Find where the given text appears and provide that cell's center as [X, Y] coordinate. 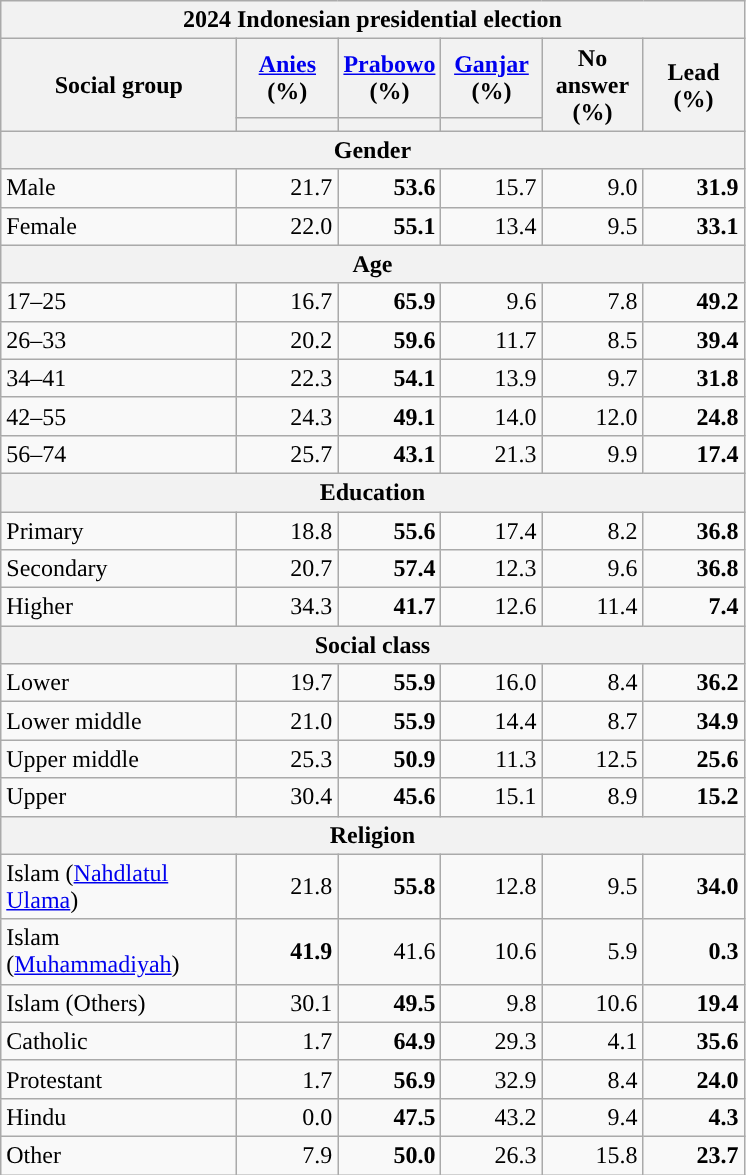
17–25 [119, 302]
11.3 [492, 759]
Social class [372, 645]
25.7 [288, 454]
19.4 [694, 1003]
30.4 [288, 797]
Upper [119, 797]
22.3 [288, 378]
30.1 [288, 1003]
12.5 [592, 759]
23.7 [694, 1155]
24.3 [288, 416]
50.9 [390, 759]
Islam (Others) [119, 1003]
24.8 [694, 416]
Ganjar(%) [492, 78]
Islam (Nahdlatul Ulama) [119, 886]
Social group [119, 85]
15.7 [492, 188]
15.8 [592, 1155]
14.4 [492, 721]
Hindu [119, 1117]
64.9 [390, 1041]
21.8 [288, 886]
12.8 [492, 886]
56–74 [119, 454]
41.9 [288, 952]
34.3 [288, 607]
12.3 [492, 569]
8.5 [592, 340]
42–55 [119, 416]
16.7 [288, 302]
25.6 [694, 759]
Prabowo(%) [390, 78]
19.7 [288, 683]
59.6 [390, 340]
12.0 [592, 416]
7.9 [288, 1155]
39.4 [694, 340]
Protestant [119, 1079]
13.9 [492, 378]
7.4 [694, 607]
0.3 [694, 952]
50.0 [390, 1155]
47.5 [390, 1117]
45.6 [390, 797]
9.9 [592, 454]
Lower middle [119, 721]
34.0 [694, 886]
32.9 [492, 1079]
25.3 [288, 759]
55.1 [390, 226]
54.1 [390, 378]
36.2 [694, 683]
34–41 [119, 378]
18.8 [288, 531]
8.9 [592, 797]
24.0 [694, 1079]
29.3 [492, 1041]
Upper middle [119, 759]
43.1 [390, 454]
2024 Indonesian presidential election [372, 20]
22.0 [288, 226]
Female [119, 226]
16.0 [492, 683]
65.9 [390, 302]
9.8 [492, 1003]
41.6 [390, 952]
14.0 [492, 416]
55.8 [390, 886]
8.7 [592, 721]
20.2 [288, 340]
4.3 [694, 1117]
9.4 [592, 1117]
Other [119, 1155]
34.9 [694, 721]
41.7 [390, 607]
Secondary [119, 569]
Islam (Muhammadiyah) [119, 952]
13.4 [492, 226]
No answer(%) [592, 85]
Anies(%) [288, 78]
15.2 [694, 797]
Primary [119, 531]
9.0 [592, 188]
49.2 [694, 302]
26.3 [492, 1155]
11.4 [592, 607]
20.7 [288, 569]
15.1 [492, 797]
7.8 [592, 302]
43.2 [492, 1117]
8.2 [592, 531]
9.7 [592, 378]
49.5 [390, 1003]
Lower [119, 683]
31.8 [694, 378]
49.1 [390, 416]
Religion [372, 835]
21.7 [288, 188]
11.7 [492, 340]
0.0 [288, 1117]
Male [119, 188]
Education [372, 492]
33.1 [694, 226]
21.3 [492, 454]
35.6 [694, 1041]
55.6 [390, 531]
Catholic [119, 1041]
21.0 [288, 721]
53.6 [390, 188]
Higher [119, 607]
4.1 [592, 1041]
Age [372, 264]
26–33 [119, 340]
12.6 [492, 607]
56.9 [390, 1079]
57.4 [390, 569]
Gender [372, 150]
Lead(%) [694, 85]
31.9 [694, 188]
5.9 [592, 952]
